For the text-containing cell, return its midpoint in (x, y) coordinate format. 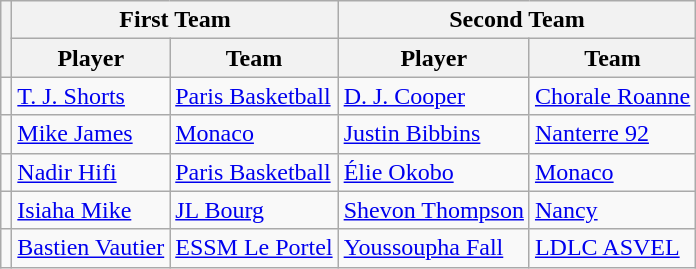
Chorale Roanne (612, 96)
Youssoupha Fall (434, 248)
JL Bourg (254, 210)
D. J. Cooper (434, 96)
Nanterre 92 (612, 134)
T. J. Shorts (91, 96)
Bastien Vautier (91, 248)
Isiaha Mike (91, 210)
Shevon Thompson (434, 210)
Second Team (517, 20)
LDLC ASVEL (612, 248)
Nadir Hifi (91, 172)
Justin Bibbins (434, 134)
ESSM Le Portel (254, 248)
Élie Okobo (434, 172)
Nancy (612, 210)
Mike James (91, 134)
First Team (175, 20)
